Detect which cell encompasses the target text, then output its (X, Y) center coordinate. 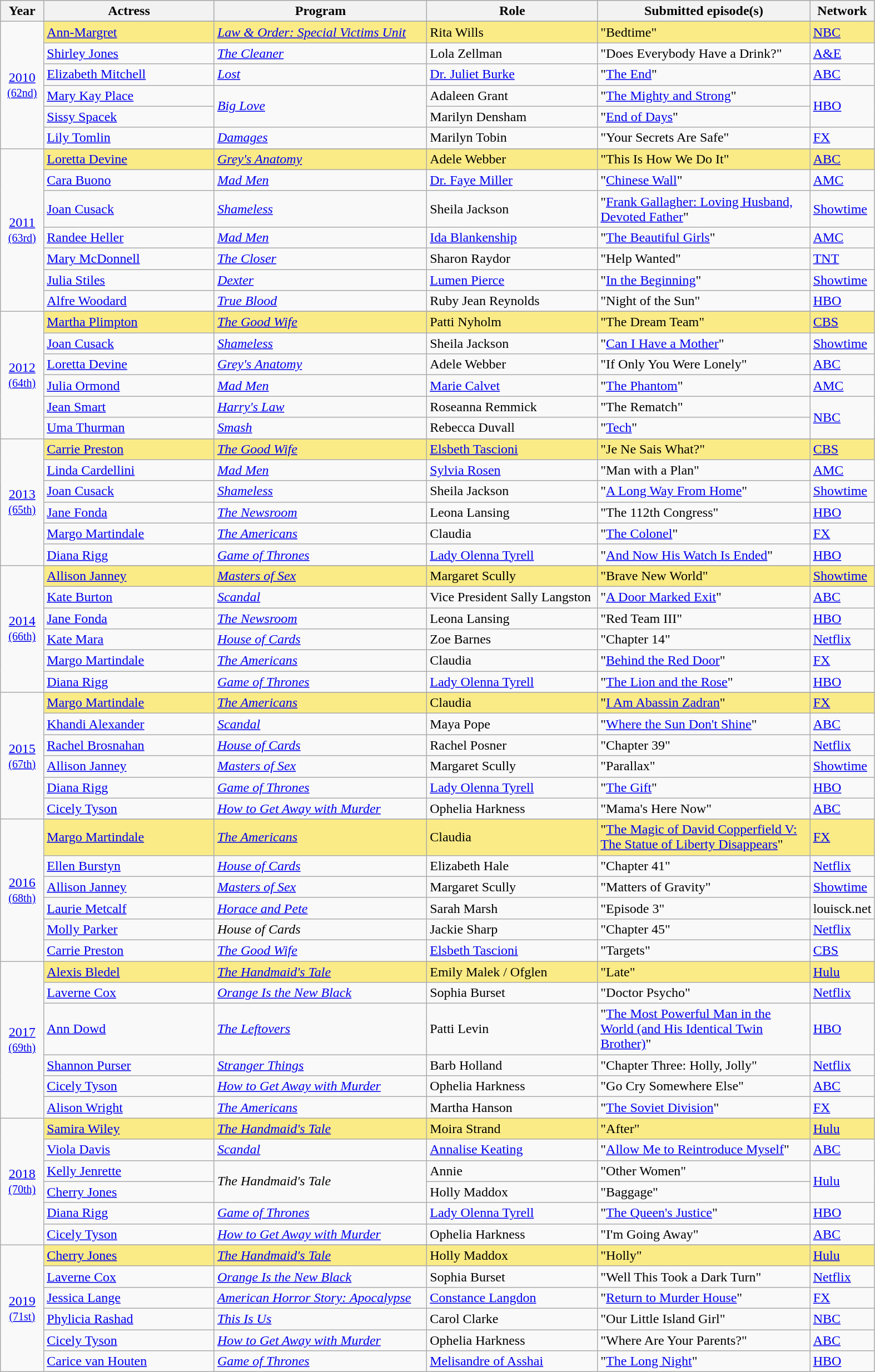
"Brave New World" (704, 576)
"The Lion and the Rose" (704, 682)
Lola Zellman (513, 53)
Carol Clarke (513, 1319)
Sissy Spacek (129, 117)
2012(64th) (22, 375)
Stranger Things (320, 1065)
"Chapter 45" (704, 929)
Ellen Burstyn (129, 866)
"End of Days" (704, 117)
"Where the Sun Don't Shine" (704, 724)
Marie Calvet (513, 386)
"Your Secrets Are Safe" (704, 138)
"The Dream Team" (704, 322)
Lumen Pierce (513, 280)
"Red Team III" (704, 618)
"Chapter 39" (704, 745)
Jean Smart (129, 407)
Sylvia Rosen (513, 470)
Julia Stiles (129, 280)
Kate Burton (129, 597)
"Help Wanted" (704, 258)
"Late" (704, 972)
"A Long Way From Home" (704, 491)
"The Phantom" (704, 386)
"The Gift" (704, 787)
Rachel Posner (513, 745)
2019(71st) (22, 1308)
"The Rematch" (704, 407)
"The Most Powerful Man in the World (and His Identical Twin Brother)" (704, 1029)
Lost (320, 74)
Dr. Juliet Burke (513, 74)
"The End" (704, 74)
Melisandre of Asshai (513, 1361)
"Behind the Red Door" (704, 661)
"The Beautiful Girls" (704, 237)
2015(67th) (22, 756)
"Does Everybody Have a Drink?" (704, 53)
"Man with a Plan" (704, 470)
"Chinese Wall" (704, 180)
Sarah Marsh (513, 908)
"Matters of Gravity" (704, 887)
Dr. Faye Miller (513, 180)
Horace and Pete (320, 908)
"Parallax" (704, 766)
"Mama's Here Now" (704, 809)
"The Queen's Justice" (704, 1213)
2018(70th) (22, 1181)
Rachel Brosnahan (129, 745)
2016(68th) (22, 890)
Program (320, 11)
"After" (704, 1129)
Rita Wills (513, 32)
Year (22, 11)
Sharon Raydor (513, 258)
Khandi Alexander (129, 724)
Harry's Law (320, 407)
Randee Heller (129, 237)
Network (842, 11)
Martha Hanson (513, 1107)
Elizabeth Mitchell (129, 74)
2010(62nd) (22, 85)
"Baggage" (704, 1192)
2017(69th) (22, 1040)
Law & Order: Special Victims Unit (320, 32)
Constance Langdon (513, 1298)
2011(63rd) (22, 230)
Maya Pope (513, 724)
Alexis Bledel (129, 972)
Ann Dowd (129, 1029)
Martha Plimpton (129, 322)
Samira Wiley (129, 1129)
"Frank Gallagher: Loving Husband, Devoted Father" (704, 209)
"Chapter 14" (704, 640)
"I Am Abassin Zadran" (704, 703)
Rebecca Duvall (513, 428)
"Doctor Psycho" (704, 993)
"Holly" (704, 1255)
Phylicia Rashad (129, 1319)
Molly Parker (129, 929)
"Allow Me to Reintroduce Myself" (704, 1150)
Ruby Jean Reynolds (513, 301)
"The Long Night" (704, 1361)
Cara Buono (129, 180)
Roseanna Remmick (513, 407)
Zoe Barnes (513, 640)
Shirley Jones (129, 53)
Carice van Houten (129, 1361)
Patti Nyholm (513, 322)
"Tech" (704, 428)
Ida Blankenship (513, 237)
2014(66th) (22, 628)
"If Only You Were Lonely" (704, 365)
Julia Ormond (129, 386)
"Where Are Your Parents?" (704, 1340)
"The 112th Congress" (704, 512)
Alfre Woodard (129, 301)
"Night of the Sun" (704, 301)
This Is Us (320, 1319)
Annalise Keating (513, 1150)
"Other Women" (704, 1171)
"And Now His Watch Is Ended" (704, 555)
Alison Wright (129, 1107)
The Closer (320, 258)
Moira Strand (513, 1129)
"Je Ne Sais What?" (704, 449)
2013(65th) (22, 502)
Elizabeth Hale (513, 866)
Jessica Lange (129, 1298)
louisck.net (842, 908)
"The Soviet Division" (704, 1107)
Mary Kay Place (129, 96)
"The Magic of David Copperfield V: The Statue of Liberty Disappears" (704, 837)
Viola Davis (129, 1150)
Vice President Sally Langston (513, 597)
Barb Holland (513, 1065)
Marilyn Densham (513, 117)
"In the Beginning" (704, 280)
"Chapter Three: Holly, Jolly" (704, 1065)
Adaleen Grant (513, 96)
Laurie Metcalf (129, 908)
True Blood (320, 301)
Smash (320, 428)
"This Is How We Do It" (704, 159)
"The Mighty and Strong" (704, 96)
Kelly Jenrette (129, 1171)
"Bedtime" (704, 32)
"Targets" (704, 950)
Mary McDonnell (129, 258)
"Our Little Island Girl" (704, 1319)
TNT (842, 258)
Linda Cardellini (129, 470)
The Cleaner (320, 53)
Big Love (320, 106)
Damages (320, 138)
Uma Thurman (129, 428)
American Horror Story: Apocalypse (320, 1298)
"Chapter 41" (704, 866)
Actress (129, 11)
The Leftovers (320, 1029)
Shannon Purser (129, 1065)
"Return to Murder House" (704, 1298)
Submitted episode(s) (704, 11)
Kate Mara (129, 640)
Role (513, 11)
Jackie Sharp (513, 929)
Dexter (320, 280)
"The Colonel" (704, 533)
Lily Tomlin (129, 138)
Emily Malek / Ofglen (513, 972)
"Episode 3" (704, 908)
"Go Cry Somewhere Else" (704, 1086)
"Can I Have a Mother" (704, 343)
"Well This Took a Dark Turn" (704, 1276)
Ann-Margret (129, 32)
A&E (842, 53)
Patti Levin (513, 1029)
"I'm Going Away" (704, 1234)
Annie (513, 1171)
Marilyn Tobin (513, 138)
"A Door Marked Exit" (704, 597)
